Output the (x, y) coordinate of the center of the cell containing the given text.  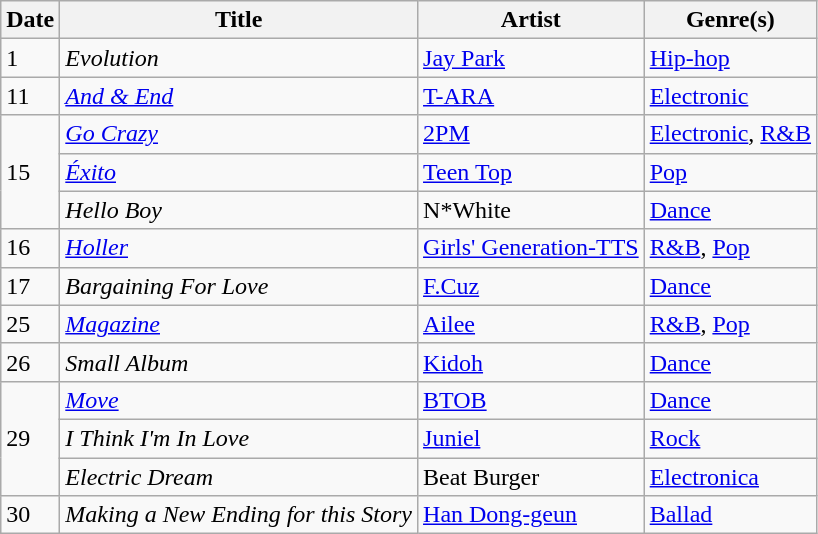
I Think I'm In Love (239, 438)
26 (30, 362)
Hip-hop (730, 58)
Kidoh (532, 362)
Electronic (730, 96)
Date (30, 20)
15 (30, 172)
Genre(s) (730, 20)
Artist (532, 20)
Go Crazy (239, 134)
Jay Park (532, 58)
Electric Dream (239, 477)
Holler (239, 248)
Teen Top (532, 172)
Pop (730, 172)
Bargaining For Love (239, 286)
T-ARA (532, 96)
Electronic, R&B (730, 134)
1 (30, 58)
11 (30, 96)
Ballad (730, 515)
30 (30, 515)
Small Album (239, 362)
Beat Burger (532, 477)
25 (30, 324)
Girls' Generation-TTS (532, 248)
Ailee (532, 324)
Making a New Ending for this Story (239, 515)
Han Dong-geun (532, 515)
Éxito (239, 172)
Title (239, 20)
Electronica (730, 477)
N*White (532, 210)
Evolution (239, 58)
Hello Boy (239, 210)
17 (30, 286)
Juniel (532, 438)
Magazine (239, 324)
16 (30, 248)
29 (30, 438)
BTOB (532, 400)
F.Cuz (532, 286)
Move (239, 400)
And & End (239, 96)
2PM (532, 134)
Rock (730, 438)
